Capture the cell that displays the provided text and extract its (x, y) central coordinate. 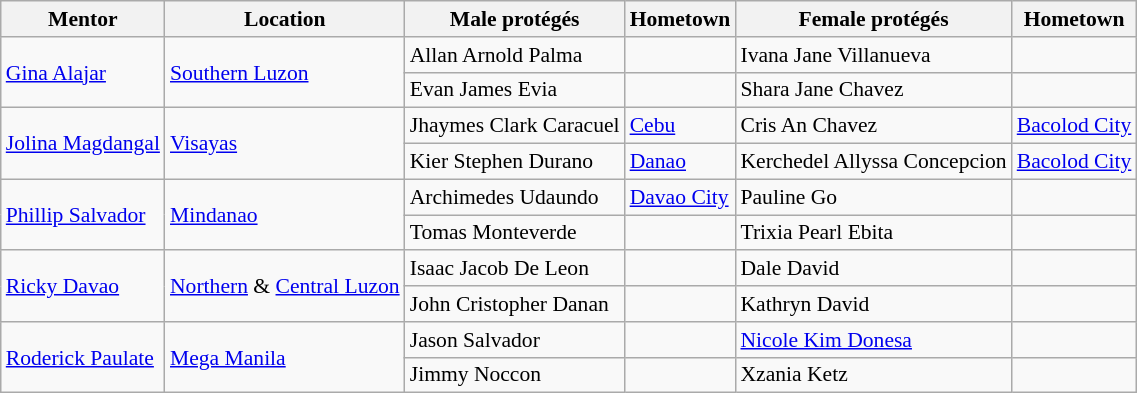
Jason Salvador (515, 340)
Davao City (680, 197)
Jolina Magdangal (83, 144)
Cebu (680, 126)
Mindanao (285, 214)
Phillip Salvador (83, 214)
Shara Jane Chavez (873, 90)
Pauline Go (873, 197)
Location (285, 19)
Roderick Paulate (83, 358)
Cris An Chavez (873, 126)
Jimmy Noccon (515, 375)
John Cristopher Danan (515, 304)
Allan Arnold Palma (515, 55)
Ivana Jane Villanueva (873, 55)
Danao (680, 162)
Southern Luzon (285, 72)
Ricky Davao (83, 286)
Female protégés (873, 19)
Tomas Monteverde (515, 233)
Kier Stephen Durano (515, 162)
Dale David (873, 269)
Archimedes Udaundo (515, 197)
Kathryn David (873, 304)
Xzania Ketz (873, 375)
Northern & Central Luzon (285, 286)
Gina Alajar (83, 72)
Male protégés (515, 19)
Kerchedel Allyssa Concepcion (873, 162)
Isaac Jacob De Leon (515, 269)
Trixia Pearl Ebita (873, 233)
Evan James Evia (515, 90)
Visayas (285, 144)
Jhaymes Clark Caracuel (515, 126)
Mentor (83, 19)
Mega Manila (285, 358)
Nicole Kim Donesa (873, 340)
